Pinpoint the cell where the given text exists, returning its (x, y) midpoint coordinate. 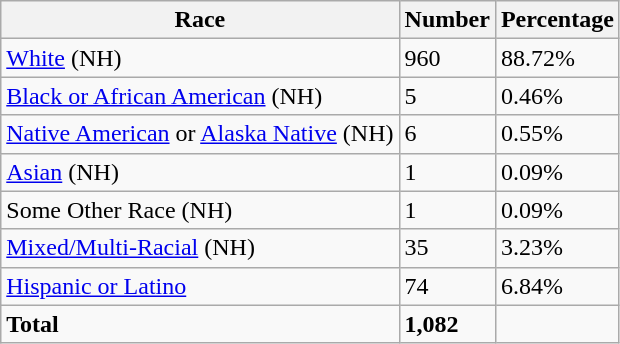
35 (447, 248)
White (NH) (200, 58)
Mixed/Multi-Racial (NH) (200, 248)
960 (447, 58)
1,082 (447, 324)
Race (200, 20)
Percentage (557, 20)
Some Other Race (NH) (200, 210)
3.23% (557, 248)
88.72% (557, 58)
Asian (NH) (200, 172)
Black or African American (NH) (200, 96)
6.84% (557, 286)
Native American or Alaska Native (NH) (200, 134)
Total (200, 324)
0.46% (557, 96)
5 (447, 96)
0.55% (557, 134)
Number (447, 20)
Hispanic or Latino (200, 286)
6 (447, 134)
74 (447, 286)
